For the text-containing cell, return its midpoint in (X, Y) coordinate format. 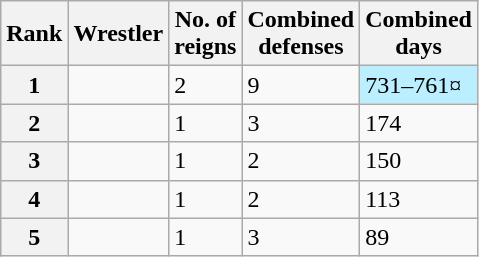
Rank (34, 34)
89 (419, 237)
Combineddefenses (301, 34)
4 (34, 199)
5 (34, 237)
Wrestler (118, 34)
174 (419, 123)
731–761¤ (419, 85)
9 (301, 85)
113 (419, 199)
No. ofreigns (206, 34)
Combineddays (419, 34)
150 (419, 161)
